Locate the cell with the specified text and output its (X, Y) center coordinate. 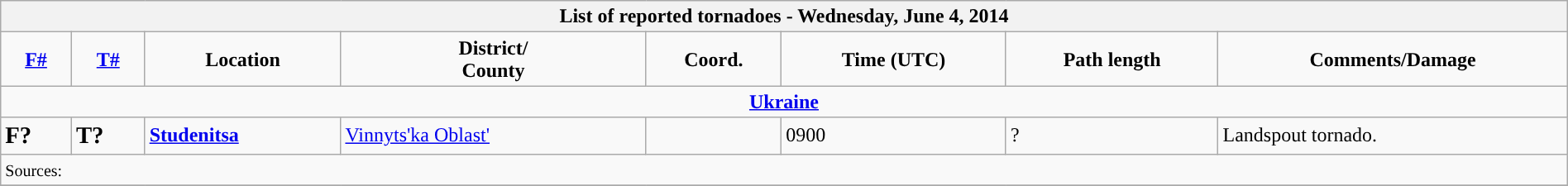
Sources: (784, 169)
Location (243, 60)
Studenitsa (243, 136)
? (1111, 136)
List of reported tornadoes - Wednesday, June 4, 2014 (784, 17)
F? (36, 136)
F# (36, 60)
Landspout tornado. (1393, 136)
Ukraine (784, 102)
Time (UTC) (894, 60)
Comments/Damage (1393, 60)
District/County (493, 60)
Coord. (714, 60)
T? (108, 136)
Path length (1111, 60)
0900 (894, 136)
Vinnyts'ka Oblast' (493, 136)
T# (108, 60)
